Capture the cell that displays the provided text and extract its [x, y] central coordinate. 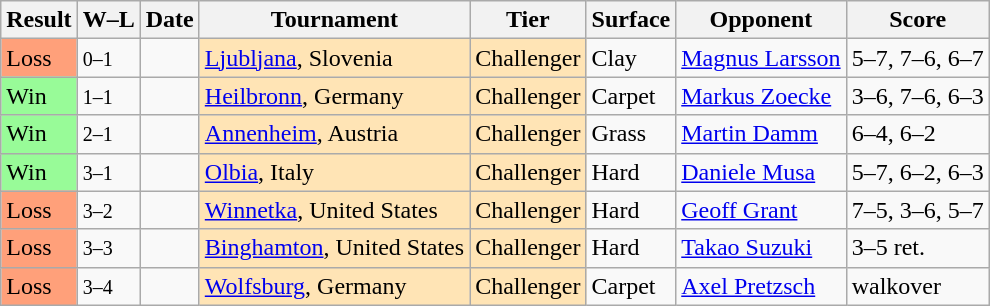
3–6, 7–6, 6–3 [918, 96]
3–1 [108, 172]
Ljubljana, Slovenia [334, 58]
walkover [918, 286]
Heilbronn, Germany [334, 96]
Result [39, 20]
Binghamton, United States [334, 248]
3–5 ret. [918, 248]
Markus Zoecke [761, 96]
Date [170, 20]
Wolfsburg, Germany [334, 286]
2–1 [108, 134]
1–1 [108, 96]
5–7, 7–6, 6–7 [918, 58]
Takao Suzuki [761, 248]
Grass [631, 134]
3–3 [108, 248]
Clay [631, 58]
5–7, 6–2, 6–3 [918, 172]
Winnetka, United States [334, 210]
Score [918, 20]
7–5, 3–6, 5–7 [918, 210]
Tier [528, 20]
Daniele Musa [761, 172]
3–4 [108, 286]
W–L [108, 20]
Olbia, Italy [334, 172]
Surface [631, 20]
Annenheim, Austria [334, 134]
6–4, 6–2 [918, 134]
Axel Pretzsch [761, 286]
Opponent [761, 20]
Martin Damm [761, 134]
0–1 [108, 58]
3–2 [108, 210]
Magnus Larsson [761, 58]
Tournament [334, 20]
Geoff Grant [761, 210]
